Locate the cell with the specified text and output its (X, Y) center coordinate. 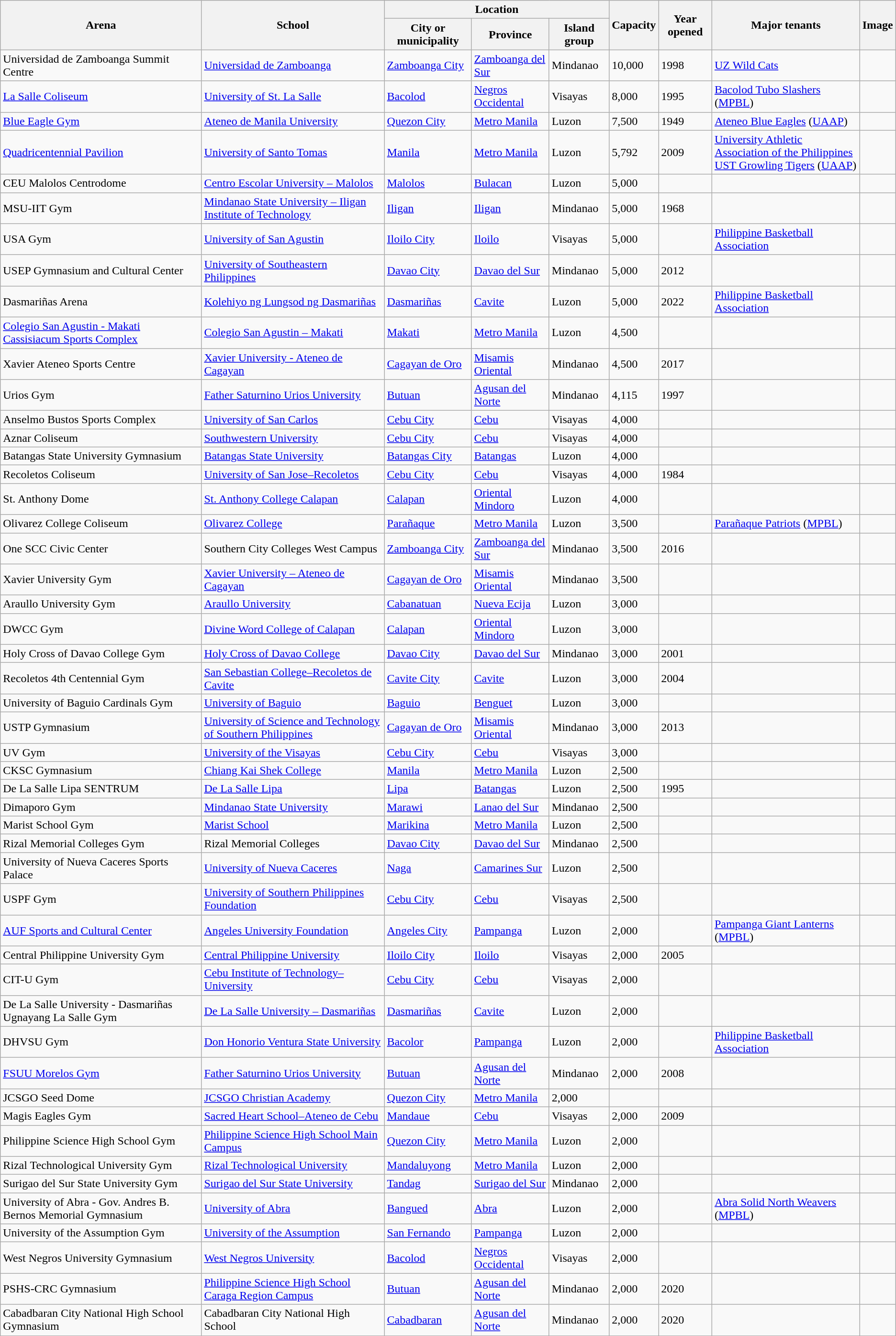
Don Honorio Ventura State University (293, 1042)
St. Anthony Dome (101, 499)
Batangas State University Gymnasium (101, 456)
University of San Agustin (293, 239)
7,500 (634, 121)
Holy Cross of Davao College (293, 653)
Marawi (428, 807)
Mandaue (428, 1116)
MSU-IIT Gym (101, 208)
DWCC Gym (101, 629)
Universidad de Zamboanga (293, 65)
De La Salle University - Dasmariñas Ugnayang La Salle Gym (101, 1011)
2016 (685, 549)
Cavite City (428, 678)
San Fernando (428, 1233)
Year opened (685, 25)
10,000 (634, 65)
UV Gym (101, 752)
Southern City Colleges West Campus (293, 549)
University Athletic Association of the Philippines UST Growling Tigers (UAAP) (786, 152)
De La Salle Lipa SENTRUM (101, 789)
Colegio San Agustin – Makati (293, 332)
Mandaluyong (428, 1166)
Mindanao State University – Iligan Institute of Technology (293, 208)
5,792 (634, 152)
University of Abra (293, 1208)
Surigao del Sur State University (293, 1184)
Cabanatuan (428, 604)
Marikina (428, 825)
De La Salle Lipa (293, 789)
Xavier University – Ateneo de Cagayan (293, 579)
Ateneo de Manila University (293, 121)
Ateneo Blue Eagles (UAAP) (786, 121)
University of the Assumption (293, 1233)
West Negros University Gymnasium (101, 1258)
Tandag (428, 1184)
FSUU Morelos Gym (101, 1073)
UZ Wild Cats (786, 65)
Urios Gym (101, 395)
Rizal Memorial Colleges (293, 843)
University of the Visayas (293, 752)
Cebu Institute of Technology–University (293, 979)
Marist School (293, 825)
Philippine Science High School Caraga Region Campus (293, 1289)
Bangued (428, 1208)
Makati (428, 332)
Cabadbaran (428, 1320)
2005 (685, 955)
Mindanao State University (293, 807)
1998 (685, 65)
Colegio San Agustin - Makati Cassisiacum Sports Complex (101, 332)
University of Southern Philippines Foundation (293, 899)
Olivarez College (293, 524)
Island group (579, 34)
Sacred Heart School–Ateneo de Cebu (293, 1116)
Parañaque Patriots (MPBL) (786, 524)
Lanao del Sur (510, 807)
Bacolod Tubo Slashers (MPBL) (786, 97)
2004 (685, 678)
CEU Malolos Centrodome (101, 183)
Araullo University Gym (101, 604)
Pampanga Giant Lanterns (MPBL) (786, 931)
8,000 (634, 97)
Central Philippine University Gym (101, 955)
Nueva Ecija (510, 604)
Xavier University - Ateneo de Cagayan (293, 364)
Malolos (428, 183)
University of Abra - Gov. Andres B. Bernos Memorial Gymnasium (101, 1208)
Cabadbaran City National High School (293, 1320)
West Negros University (293, 1258)
Aznar Coliseum (101, 438)
2008 (685, 1073)
Image (878, 25)
De La Salle University – Dasmariñas (293, 1011)
Centro Escolar University – Malolos (293, 183)
Cabadbaran City National High School Gymnasium (101, 1320)
Abra (510, 1208)
Batangas City (428, 456)
University of Southeastern Philippines (293, 270)
University of San Jose–Recoletos (293, 474)
Baguio (428, 703)
CKSC Gymnasium (101, 771)
University of Nueva Caceres Sports Palace (101, 868)
1997 (685, 395)
2012 (685, 270)
Bacolor (428, 1042)
Camarines Sur (510, 868)
St. Anthony College Calapan (293, 499)
1984 (685, 474)
Benguet (510, 703)
City or municipality (428, 34)
Surigao del Sur (510, 1184)
Magis Eagles Gym (101, 1116)
University of San Carlos (293, 420)
DHVSU Gym (101, 1042)
Batangas State University (293, 456)
USTP Gymnasium (101, 728)
2022 (685, 302)
University of St. La Salle (293, 97)
Lipa (428, 789)
Parañaque (428, 524)
San Sebastian College–Recoletos de Cavite (293, 678)
2017 (685, 364)
USA Gym (101, 239)
JCSGO Christian Academy (293, 1098)
Surigao del Sur State University Gym (101, 1184)
Olivarez College Coliseum (101, 524)
Chiang Kai Shek College (293, 771)
Rizal Technological University Gym (101, 1166)
USPF Gym (101, 899)
USEP Gymnasium and Cultural Center (101, 270)
Recoletos 4th Centennial Gym (101, 678)
Capacity (634, 25)
Recoletos Coliseum (101, 474)
PSHS-CRC Gymnasium (101, 1289)
JCSGO Seed Dome (101, 1098)
Location (497, 10)
Xavier University Gym (101, 579)
Central Philippine University (293, 955)
Philippine Science High School Gym (101, 1140)
4,115 (634, 395)
University of Baguio Cardinals Gym (101, 703)
Angeles University Foundation (293, 931)
Blue Eagle Gym (101, 121)
Philippine Science High School Main Campus (293, 1140)
University of the Assumption Gym (101, 1233)
La Salle Coliseum (101, 97)
AUF Sports and Cultural Center (101, 931)
Rizal Memorial Colleges Gym (101, 843)
Universidad de Zamboanga Summit Centre (101, 65)
Major tenants (786, 25)
Holy Cross of Davao College Gym (101, 653)
Naga (428, 868)
University of Nueva Caceres (293, 868)
Dimaporo Gym (101, 807)
Southwestern University (293, 438)
One SCC Civic Center (101, 549)
Abra Solid North Weavers (MPBL) (786, 1208)
2013 (685, 728)
University of Science and Technology of Southern Philippines (293, 728)
Angeles City (428, 931)
School (293, 25)
CIT-U Gym (101, 979)
Province (510, 34)
Kolehiyo ng Lungsod ng Dasmariñas (293, 302)
Araullo University (293, 604)
Divine Word College of Calapan (293, 629)
Dasmariñas Arena (101, 302)
1949 (685, 121)
Marist School Gym (101, 825)
Arena (101, 25)
Bulacan (510, 183)
Xavier Ateneo Sports Centre (101, 364)
Quadricentennial Pavilion (101, 152)
1968 (685, 208)
Anselmo Bustos Sports Complex (101, 420)
Rizal Technological University (293, 1166)
University of Baguio (293, 703)
University of Santo Tomas (293, 152)
2001 (685, 653)
